Search for the cell housing the specified text and yield its (x, y) center coordinate. 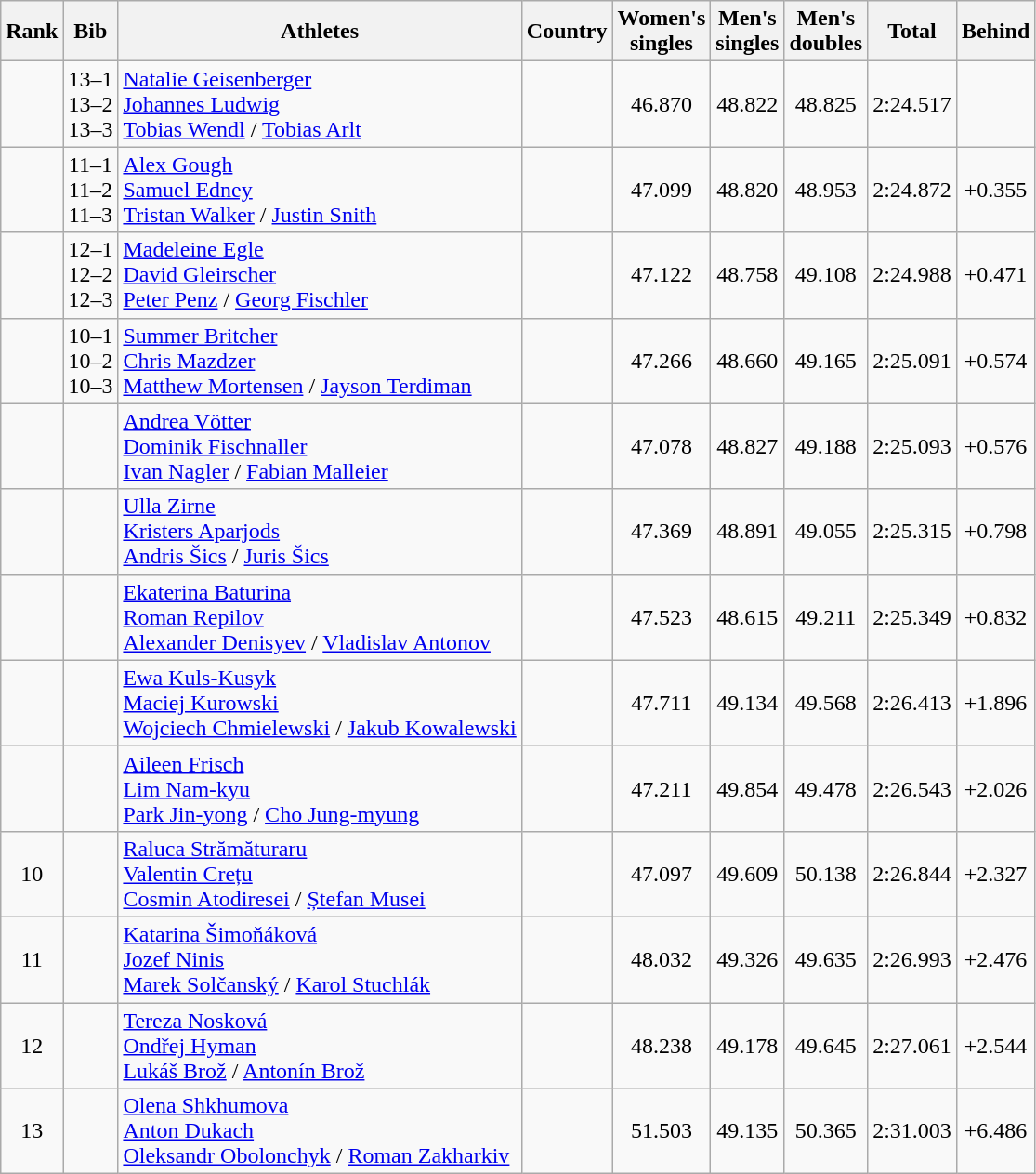
49.478 (826, 788)
Rank (32, 32)
2:27.061 (912, 1045)
48.827 (747, 446)
Behind (995, 32)
Men's singles (747, 32)
2:26.543 (912, 788)
11–111–211–3 (91, 190)
48.825 (826, 104)
47.266 (662, 361)
49.609 (747, 874)
49.135 (747, 1131)
48.238 (662, 1045)
48.822 (747, 104)
13 (32, 1131)
+1.896 (995, 703)
+0.798 (995, 532)
Katarina ŠimoňákováJozef NinisMarek Solčanský / Karol Stuchlák (320, 959)
49.178 (747, 1045)
Country (567, 32)
47.369 (662, 532)
47.711 (662, 703)
2:24.988 (912, 275)
Ewa Kuls-KusykMaciej KurowskiWojciech Chmielewski / Jakub Kowalewski (320, 703)
48.891 (747, 532)
48.660 (747, 361)
13–113–213–3 (91, 104)
+2.544 (995, 1045)
48.615 (747, 617)
12–112–212–3 (91, 275)
2:25.349 (912, 617)
2:24.872 (912, 190)
47.078 (662, 446)
2:24.517 (912, 104)
2:26.844 (912, 874)
Madeleine EgleDavid GleirscherPeter Penz / Georg Fischler (320, 275)
47.097 (662, 874)
+2.476 (995, 959)
+2.026 (995, 788)
+0.832 (995, 617)
11 (32, 959)
49.165 (826, 361)
2:25.315 (912, 532)
+0.576 (995, 446)
2:25.093 (912, 446)
+0.355 (995, 190)
49.211 (826, 617)
2:31.003 (912, 1131)
Tereza NoskováOndřej HymanLukáš Brož / Antonín Brož (320, 1045)
Alex GoughSamuel EdneyTristan Walker / Justin Snith (320, 190)
+2.327 (995, 874)
49.645 (826, 1045)
2:26.413 (912, 703)
12 (32, 1045)
Raluca StrămăturaruValentin CrețuCosmin Atodiresei / Ștefan Musei (320, 874)
48.820 (747, 190)
51.503 (662, 1131)
46.870 (662, 104)
48.953 (826, 190)
48.032 (662, 959)
49.188 (826, 446)
10–110–210–3 (91, 361)
Athletes (320, 32)
Aileen FrischLim Nam-kyuPark Jin-yong / Cho Jung-myung (320, 788)
48.758 (747, 275)
50.365 (826, 1131)
Ekaterina BaturinaRoman RepilovAlexander Denisyev / Vladislav Antonov (320, 617)
Men'sdoubles (826, 32)
50.138 (826, 874)
47.211 (662, 788)
47.523 (662, 617)
Women'ssingles (662, 32)
49.568 (826, 703)
49.134 (747, 703)
49.326 (747, 959)
49.055 (826, 532)
2:25.091 (912, 361)
+0.574 (995, 361)
Summer BritcherChris MazdzerMatthew Mortensen / Jayson Terdiman (320, 361)
2:26.993 (912, 959)
+0.471 (995, 275)
49.854 (747, 788)
10 (32, 874)
47.122 (662, 275)
Ulla ZirneKristers AparjodsAndris Šics / Juris Šics (320, 532)
Bib (91, 32)
49.635 (826, 959)
+6.486 (995, 1131)
Olena ShkhumovaAnton DukachOleksandr Obolonchyk / Roman Zakharkiv (320, 1131)
47.099 (662, 190)
Natalie GeisenbergerJohannes LudwigTobias Wendl / Tobias Arlt (320, 104)
Andrea VötterDominik FischnallerIvan Nagler / Fabian Malleier (320, 446)
Total (912, 32)
49.108 (826, 275)
